Scan for the cell matching the given text and deliver its (X, Y) coordinate at center. 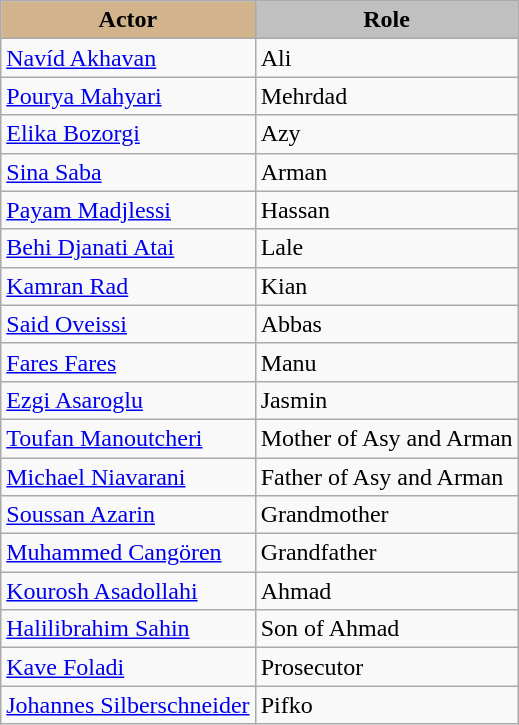
Azy (386, 134)
Ezgi Asaroglu (128, 400)
Said Oveissi (128, 324)
Lale (386, 248)
Navíd Akhavan (128, 58)
Ali (386, 58)
Kourosh Asadollahi (128, 591)
Halilibrahim Sahin (128, 629)
Behi Djanati Atai (128, 248)
Kian (386, 286)
Prosecutor (386, 667)
Mother of Asy and Arman (386, 438)
Johannes Silberschneider (128, 705)
Fares Fares (128, 362)
Elika Bozorgi (128, 134)
Payam Madjlessi (128, 210)
Michael Niavarani (128, 477)
Ahmad (386, 591)
Soussan Azarin (128, 515)
Toufan Manoutcheri (128, 438)
Pifko (386, 705)
Abbas (386, 324)
Jasmin (386, 400)
Son of Ahmad (386, 629)
Grandmother (386, 515)
Role (386, 20)
Kave Foladi (128, 667)
Muhammed Cangören (128, 553)
Sina Saba (128, 172)
Pourya Mahyari (128, 96)
Kamran Rad (128, 286)
Arman (386, 172)
Hassan (386, 210)
Grandfather (386, 553)
Manu (386, 362)
Actor (128, 20)
Father of Asy and Arman (386, 477)
Mehrdad (386, 96)
